Detect which cell encompasses the target text, then output its (x, y) center coordinate. 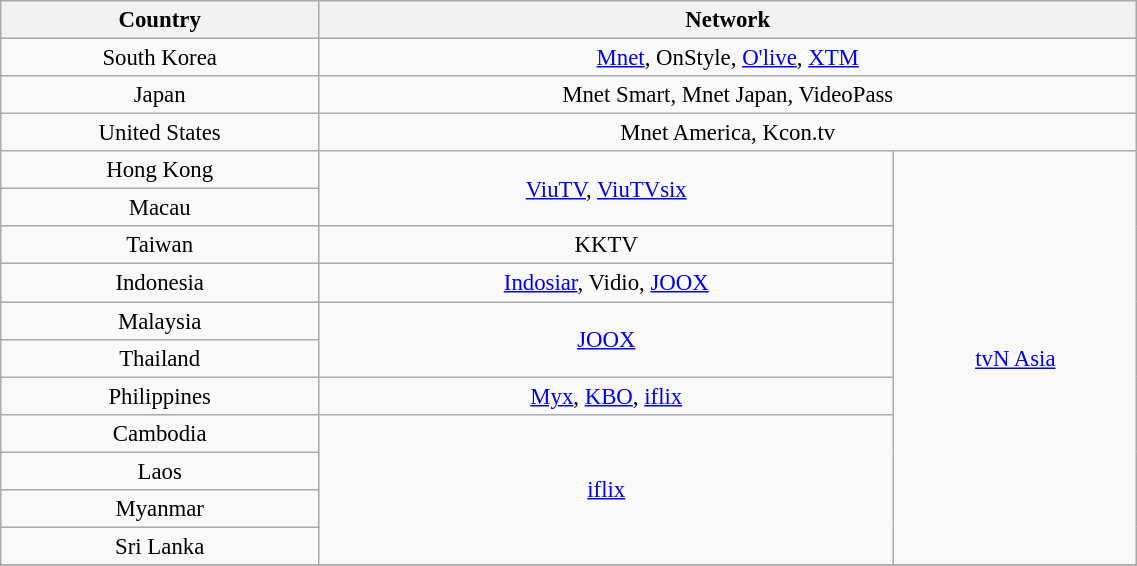
KKTV (606, 245)
Thailand (160, 358)
Network (728, 20)
South Korea (160, 58)
Macau (160, 208)
Philippines (160, 396)
Malaysia (160, 321)
Cambodia (160, 433)
Mnet, OnStyle, O'live, XTM (728, 58)
Indosiar, Vidio, JOOX (606, 283)
Indonesia (160, 283)
Country (160, 20)
Hong Kong (160, 170)
Mnet America, Kcon.tv (728, 133)
ViuTV, ViuTVsix (606, 188)
Laos (160, 471)
United States (160, 133)
Mnet Smart, Mnet Japan, VideoPass (728, 95)
Sri Lanka (160, 546)
Myanmar (160, 509)
iflix (606, 489)
tvN Asia (1016, 358)
JOOX (606, 340)
Japan (160, 95)
Taiwan (160, 245)
Myx, KBO, iflix (606, 396)
